Identify which cell holds the provided text, then report its [x, y] central coordinate. 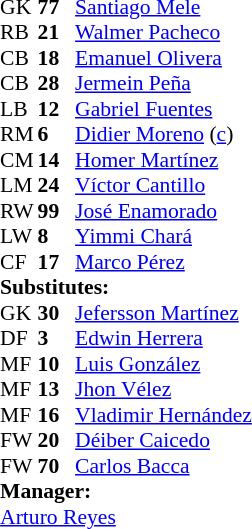
GK [19, 313]
28 [57, 83]
Substitutes: [126, 287]
Homer Martínez [164, 160]
Jermein Peña [164, 83]
17 [57, 262]
Didier Moreno (c) [164, 135]
20 [57, 441]
8 [57, 237]
José Enamorado [164, 211]
70 [57, 466]
CM [19, 160]
24 [57, 185]
Carlos Bacca [164, 466]
10 [57, 364]
DF [19, 339]
99 [57, 211]
30 [57, 313]
21 [57, 33]
Manager: [126, 491]
16 [57, 415]
Yimmi Chará [164, 237]
Luis González [164, 364]
12 [57, 109]
14 [57, 160]
Gabriel Fuentes [164, 109]
LM [19, 185]
3 [57, 339]
Déiber Caicedo [164, 441]
Walmer Pacheco [164, 33]
Víctor Cantillo [164, 185]
LW [19, 237]
Jefersson Martínez [164, 313]
RW [19, 211]
18 [57, 58]
RB [19, 33]
6 [57, 135]
Emanuel Olivera [164, 58]
RM [19, 135]
13 [57, 389]
LB [19, 109]
CF [19, 262]
Jhon Vélez [164, 389]
Edwin Herrera [164, 339]
Vladimir Hernández [164, 415]
Marco Pérez [164, 262]
